Scan for the cell matching the given text and deliver its (x, y) coordinate at center. 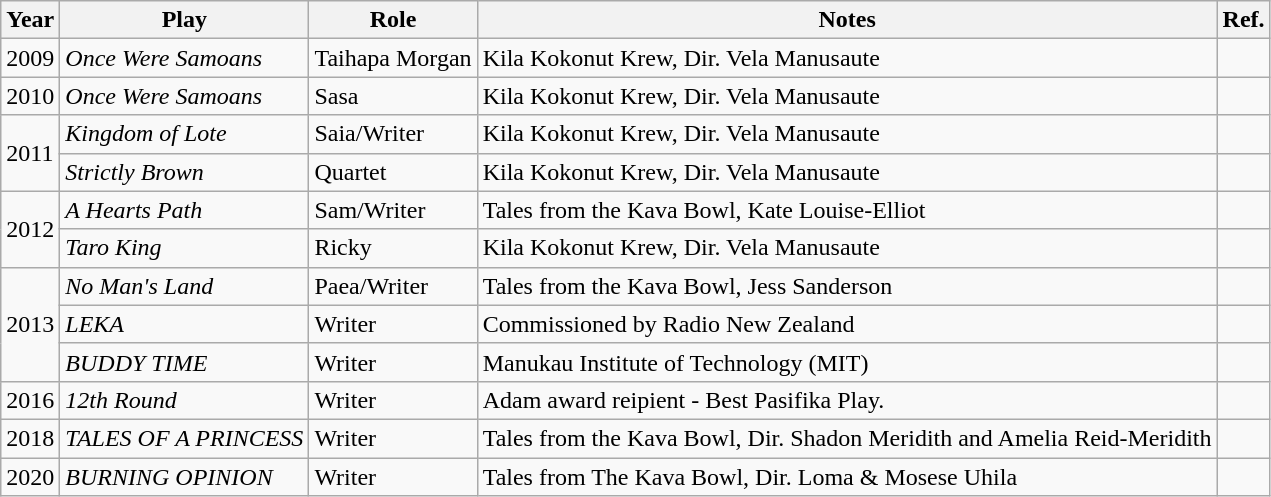
2016 (30, 400)
12th Round (184, 400)
LEKA (184, 324)
Adam award reipient - Best Pasifika Play. (847, 400)
Quartet (393, 172)
No Man's Land (184, 286)
A Hearts Path (184, 210)
Sasa (393, 96)
Sam/Writer (393, 210)
TALES OF A PRINCESS (184, 438)
BURNING OPINION (184, 477)
Kingdom of Lote (184, 134)
Tales from The Kava Bowl, Dir. Loma & Mosese Uhila (847, 477)
Taro King (184, 248)
2011 (30, 153)
Year (30, 20)
Ref. (1244, 20)
Notes (847, 20)
Taihapa Morgan (393, 58)
BUDDY TIME (184, 362)
Tales from the Kava Bowl, Kate Louise-Elliot (847, 210)
Commissioned by Radio New Zealand (847, 324)
2010 (30, 96)
Role (393, 20)
Tales from the Kava Bowl, Jess Sanderson (847, 286)
2009 (30, 58)
Strictly Brown (184, 172)
2012 (30, 229)
2020 (30, 477)
2013 (30, 324)
2018 (30, 438)
Manukau Institute of Technology (MIT) (847, 362)
Paea/Writer (393, 286)
Saia/Writer (393, 134)
Play (184, 20)
Ricky (393, 248)
Tales from the Kava Bowl, Dir. Shadon Meridith and Amelia Reid-Meridith (847, 438)
